Output the [x, y] coordinate of the center of the cell containing the given text.  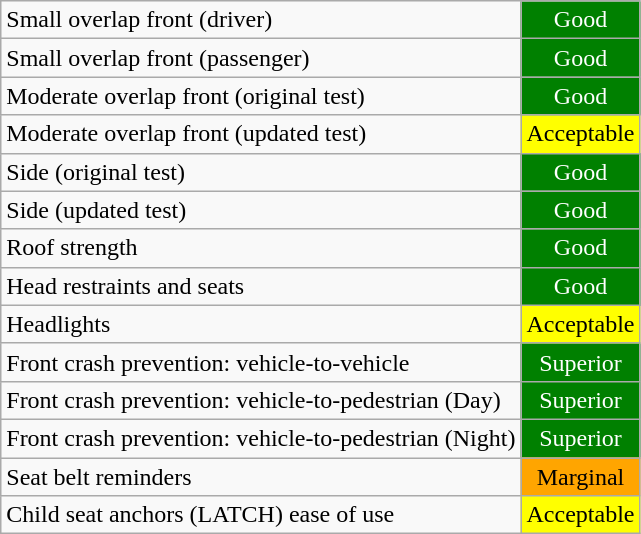
Moderate overlap front (original test) [261, 96]
Front crash prevention: vehicle-to-pedestrian (Night) [261, 438]
Front crash prevention: vehicle-to-vehicle [261, 362]
Small overlap front (passenger) [261, 58]
Child seat anchors (LATCH) ease of use [261, 515]
Small overlap front (driver) [261, 20]
Front crash prevention: vehicle-to-pedestrian (Day) [261, 400]
Head restraints and seats [261, 286]
Roof strength [261, 248]
Moderate overlap front (updated test) [261, 134]
Headlights [261, 324]
Seat belt reminders [261, 477]
Side (updated test) [261, 210]
Side (original test) [261, 172]
Marginal [580, 477]
